Pinpoint the cell where the given text exists, returning its (x, y) midpoint coordinate. 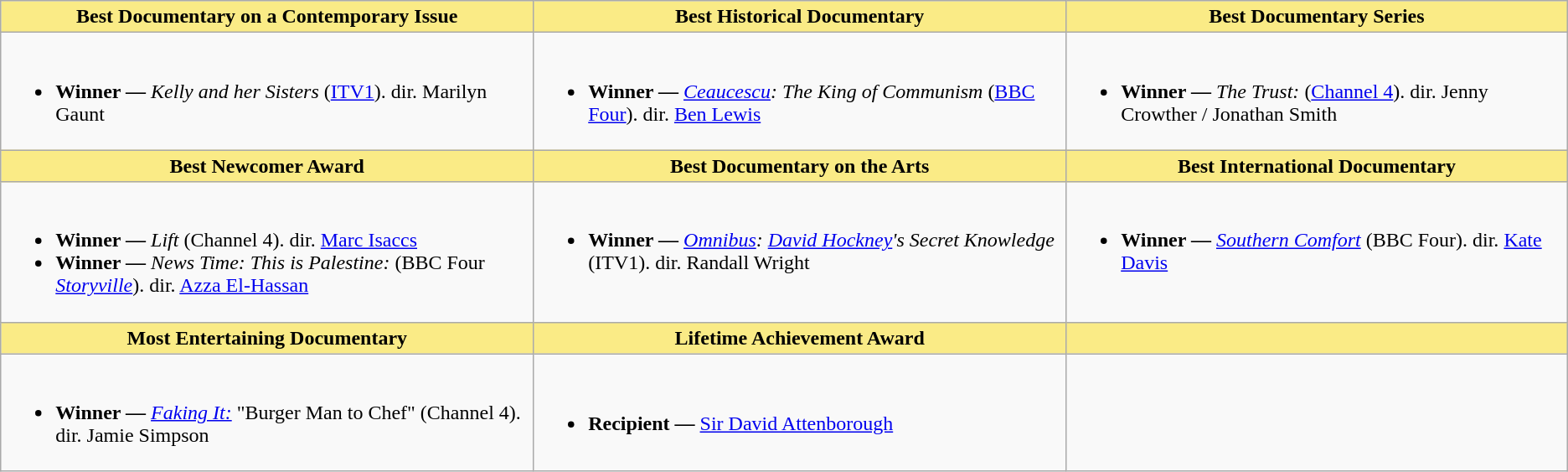
Lifetime Achievement Award (800, 338)
Winner — The Trust: (Channel 4). dir. Jenny Crowther / Jonathan Smith (1317, 91)
Recipient — Sir David Attenborough (800, 412)
Winner — Faking It: "Burger Man to Chef" (Channel 4). dir. Jamie Simpson (267, 412)
Best Newcomer Award (267, 166)
Best Documentary Series (1317, 17)
Winner — Kelly and her Sisters (ITV1). dir. Marilyn Gaunt (267, 91)
Best International Documentary (1317, 166)
Winner — Omnibus: David Hockney's Secret Knowledge (ITV1). dir. Randall Wright (800, 252)
Most Entertaining Documentary (267, 338)
Best Historical Documentary (800, 17)
Best Documentary on the Arts (800, 166)
Best Documentary on a Contemporary Issue (267, 17)
Winner — Ceaucescu: The King of Communism (BBC Four). dir. Ben Lewis (800, 91)
Winner — Lift (Channel 4). dir. Marc IsaccsWinner — News Time: This is Palestine: (BBC Four Storyville). dir. Azza El-Hassan (267, 252)
Winner — Southern Comfort (BBC Four). dir. Kate Davis (1317, 252)
